Scan for the cell matching the given text and deliver its [X, Y] coordinate at center. 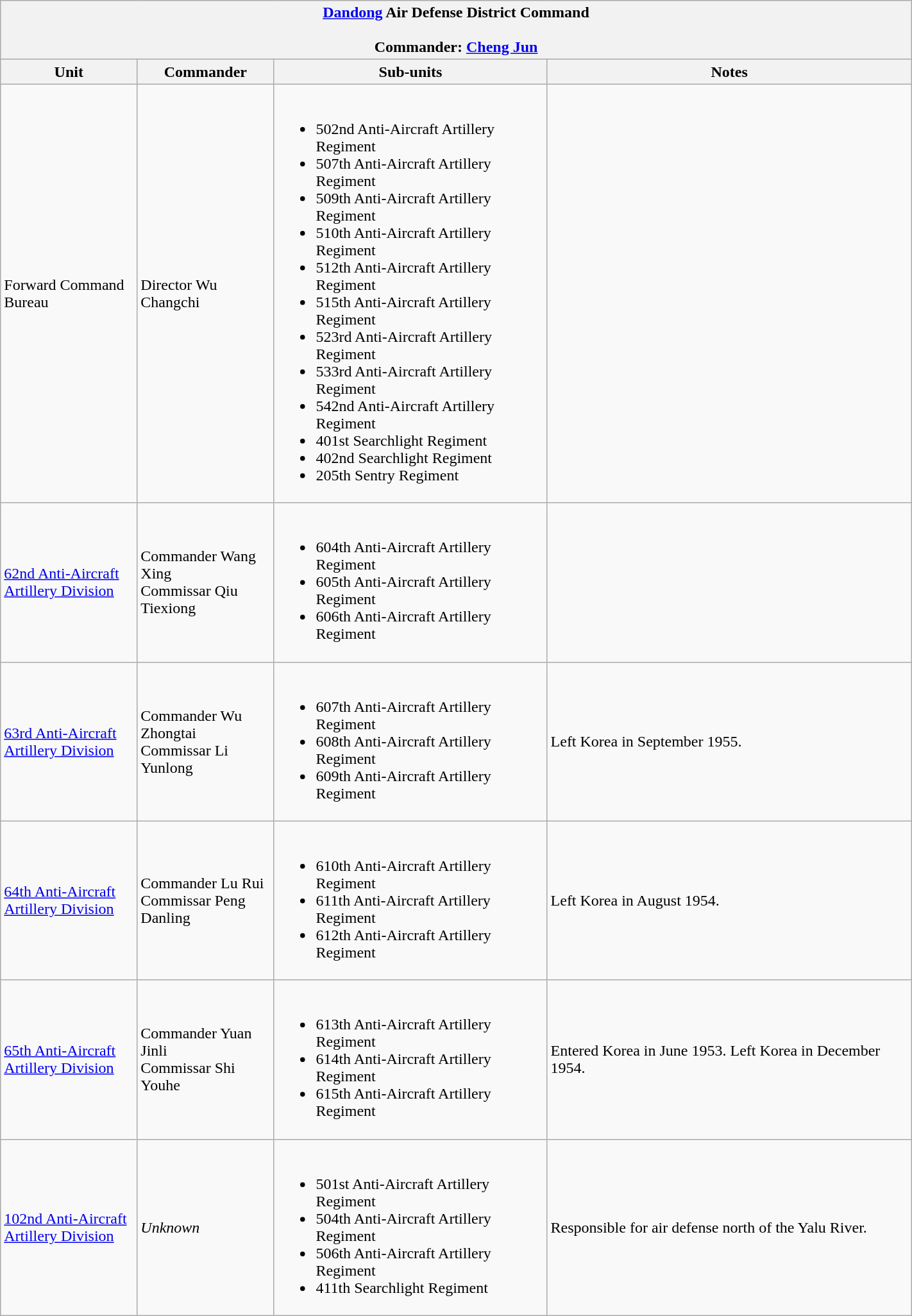
63rd Anti-Aircraft Artillery Division [69, 741]
607th Anti-Aircraft Artillery Regiment608th Anti-Aircraft Artillery Regiment609th Anti-Aircraft Artillery Regiment [410, 741]
Commander Lu RuiCommissar Peng Danling [205, 900]
613th Anti-Aircraft Artillery Regiment614th Anti-Aircraft Artillery Regiment615th Anti-Aircraft Artillery Regiment [410, 1059]
Commander [205, 72]
64th Anti-Aircraft Artillery Division [69, 900]
Dandong Air Defense District CommandCommander: Cheng Jun [456, 30]
Unknown [205, 1227]
Director Wu Changchi [205, 294]
Left Korea in August 1954. [729, 900]
Commander Yuan JinliCommissar Shi Youhe [205, 1059]
Unit [69, 72]
Responsible for air defense north of the Yalu River. [729, 1227]
Sub-units [410, 72]
Commander Wang XingCommissar Qiu Tiexiong [205, 582]
65th Anti-Aircraft Artillery Division [69, 1059]
Commander Wu ZhongtaiCommissar Li Yunlong [205, 741]
Left Korea in September 1955. [729, 741]
610th Anti-Aircraft Artillery Regiment611th Anti-Aircraft Artillery Regiment612th Anti-Aircraft Artillery Regiment [410, 900]
501st Anti-Aircraft Artillery Regiment504th Anti-Aircraft Artillery Regiment506th Anti-Aircraft Artillery Regiment411th Searchlight Regiment [410, 1227]
Notes [729, 72]
102nd Anti-Aircraft Artillery Division [69, 1227]
Forward Command Bureau [69, 294]
Entered Korea in June 1953. Left Korea in December 1954. [729, 1059]
604th Anti-Aircraft Artillery Regiment605th Anti-Aircraft Artillery Regiment606th Anti-Aircraft Artillery Regiment [410, 582]
62nd Anti-Aircraft Artillery Division [69, 582]
